Detect which cell encompasses the target text, then output its (X, Y) center coordinate. 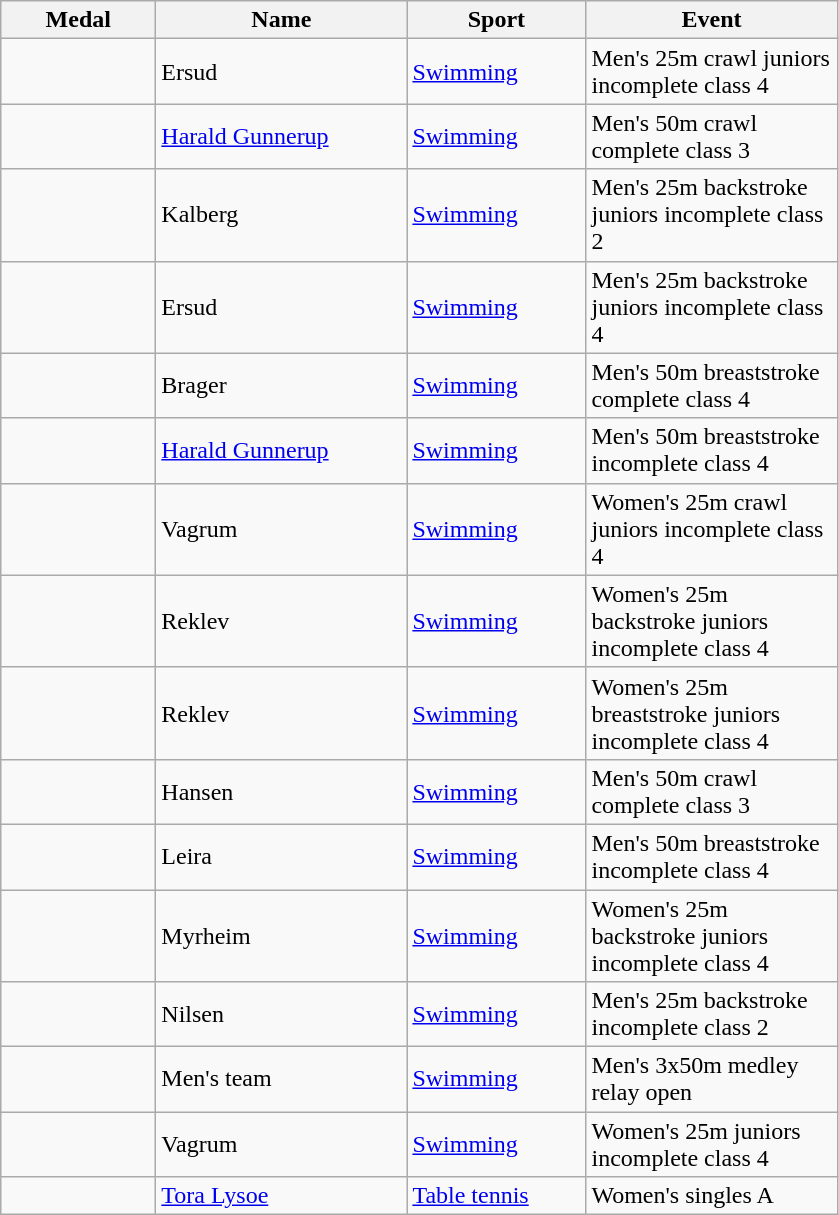
Sport (496, 20)
Women's 25m crawl juniors incomplete class 4 (712, 529)
Men's 3x50m medley relay open (712, 1080)
Women's singles A (712, 1196)
Table tennis (496, 1196)
Myrheim (282, 936)
Women's 25m breaststroke juniors incomplete class 4 (712, 713)
Kalberg (282, 215)
Nilsen (282, 1014)
Hansen (282, 792)
Event (712, 20)
Women's 25m juniors incomplete class 4 (712, 1144)
Men's 25m crawl juniors incomplete class 4 (712, 72)
Medal (78, 20)
Name (282, 20)
Men's 25m backstroke juniors incomplete class 2 (712, 215)
Brager (282, 386)
Men's 50m breaststroke complete class 4 (712, 386)
Men's team (282, 1080)
Tora Lysoe (282, 1196)
Men's 25m backstroke juniors incomplete class 4 (712, 307)
Men's 25m backstroke incomplete class 2 (712, 1014)
Leira (282, 856)
